Capture the cell that displays the provided text and extract its [X, Y] central coordinate. 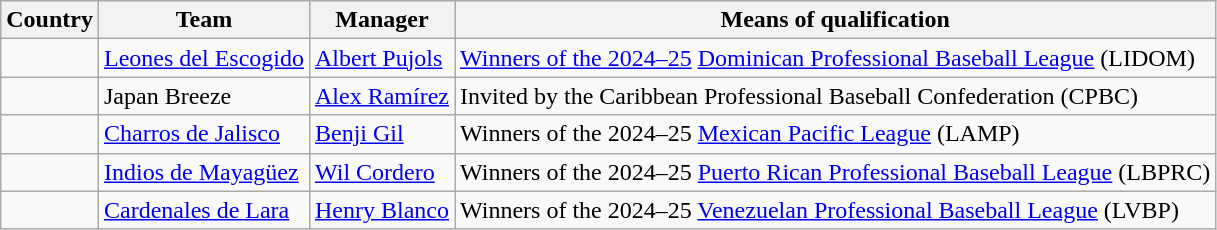
Indios de Mayagüez [204, 172]
Charros de Jalisco [204, 134]
Team [204, 20]
Alex Ramírez [382, 96]
Invited by the Caribbean Professional Baseball Confederation (CPBC) [836, 96]
Winners of the 2024–25 Puerto Rican Professional Baseball League (LBPRC) [836, 172]
Wil Cordero [382, 172]
Manager [382, 20]
Henry Blanco [382, 210]
Winners of the 2024–25 Mexican Pacific League (LAMP) [836, 134]
Cardenales de Lara [204, 210]
Leones del Escogido [204, 58]
Albert Pujols [382, 58]
Country [50, 20]
Means of qualification [836, 20]
Benji Gil [382, 134]
Winners of the 2024–25 Dominican Professional Baseball League (LIDOM) [836, 58]
Winners of the 2024–25 Venezuelan Professional Baseball League (LVBP) [836, 210]
Japan Breeze [204, 96]
